Pinpoint the cell where the given text exists, returning its (X, Y) midpoint coordinate. 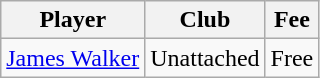
Player (73, 20)
James Walker (73, 58)
Free (292, 58)
Club (205, 20)
Unattached (205, 58)
Fee (292, 20)
